Return the (X, Y) coordinate for the center point of the cell that contains the specified text.  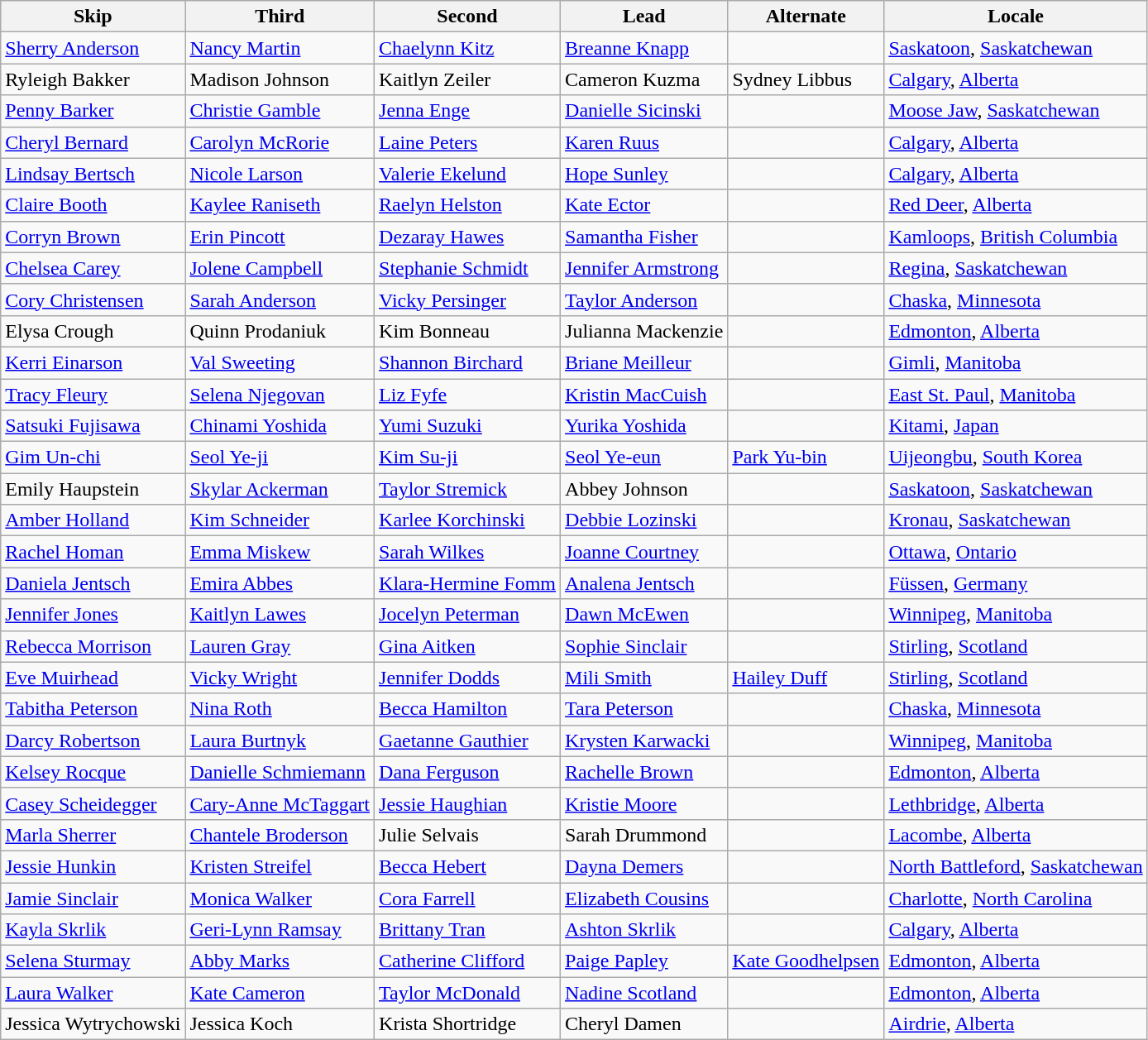
Moose Jaw, Saskatchewan (1016, 111)
Kristin MacCuish (644, 395)
Selena Njegovan (280, 395)
Raelyn Helston (468, 205)
Kamloops, British Columbia (1016, 237)
Eve Muirhead (93, 678)
Hope Sunley (644, 174)
Kelsey Rocque (93, 772)
Uijeongbu, South Korea (1016, 458)
Emma Miskew (280, 552)
Sarah Drummond (644, 835)
Karlee Korchinski (468, 520)
East St. Paul, Manitoba (1016, 395)
Skip (93, 17)
Emira Abbes (280, 583)
Füssen, Germany (1016, 583)
Kaylee Raniseth (280, 205)
Dayna Demers (644, 866)
Third (280, 17)
Jennifer Armstrong (644, 268)
Yurika Yoshida (644, 426)
Julianna Mackenzie (644, 331)
Shannon Birchard (468, 362)
Second (468, 17)
Jessica Koch (280, 1024)
Charlotte, North Carolina (1016, 898)
Regina, Saskatchewan (1016, 268)
Tabitha Peterson (93, 709)
Kerri Einarson (93, 362)
Lindsay Bertsch (93, 174)
Danielle Schmiemann (280, 772)
Taylor Stremick (468, 489)
Sherry Anderson (93, 48)
Cary-Anne McTaggart (280, 803)
Madison Johnson (280, 79)
Rachel Homan (93, 552)
Brittany Tran (468, 930)
Krista Shortridge (468, 1024)
Vicky Persinger (468, 300)
Quinn Prodaniuk (280, 331)
Kayla Skrlik (93, 930)
Jennifer Dodds (468, 678)
Gimli, Manitoba (1016, 362)
Rachelle Brown (644, 772)
Danielle Sicinski (644, 111)
Klara-Hermine Fomm (468, 583)
Krysten Karwacki (644, 740)
Laura Burtnyk (280, 740)
Chinami Yoshida (280, 426)
Rebecca Morrison (93, 646)
Taylor McDonald (468, 993)
Kate Goodhelpsen (806, 961)
Kate Cameron (280, 993)
Joanne Courtney (644, 552)
Lauren Gray (280, 646)
Penny Barker (93, 111)
Jessie Hunkin (93, 866)
Chelsea Carey (93, 268)
Abbey Johnson (644, 489)
Nadine Scotland (644, 993)
Nina Roth (280, 709)
Airdrie, Alberta (1016, 1024)
Yumi Suzuki (468, 426)
Lacombe, Alberta (1016, 835)
Emily Haupstein (93, 489)
Lethbridge, Alberta (1016, 803)
Dezaray Hawes (468, 237)
Briane Meilleur (644, 362)
Sydney Libbus (806, 79)
Tracy Fleury (93, 395)
Jocelyn Peterman (468, 615)
Erin Pincott (280, 237)
Cora Farrell (468, 898)
Vicky Wright (280, 678)
Jolene Campbell (280, 268)
Kaitlyn Zeiler (468, 79)
Nancy Martin (280, 48)
Becca Hebert (468, 866)
Hailey Duff (806, 678)
Kronau, Saskatchewan (1016, 520)
Paige Papley (644, 961)
Kitami, Japan (1016, 426)
Kaitlyn Lawes (280, 615)
Karen Ruus (644, 142)
Sophie Sinclair (644, 646)
Corryn Brown (93, 237)
Abby Marks (280, 961)
Dawn McEwen (644, 615)
Gaetanne Gauthier (468, 740)
Cheryl Bernard (93, 142)
Carolyn McRorie (280, 142)
Jamie Sinclair (93, 898)
Skylar Ackerman (280, 489)
Kristen Streifel (280, 866)
Red Deer, Alberta (1016, 205)
Selena Sturmay (93, 961)
Becca Hamilton (468, 709)
Stephanie Schmidt (468, 268)
Liz Fyfe (468, 395)
Sarah Anderson (280, 300)
Casey Scheidegger (93, 803)
Seol Ye-eun (644, 458)
Kate Ector (644, 205)
Catherine Clifford (468, 961)
Ashton Skrlik (644, 930)
Nicole Larson (280, 174)
Jenna Enge (468, 111)
Locale (1016, 17)
Jessica Wytrychowski (93, 1024)
Jessie Haughian (468, 803)
Monica Walker (280, 898)
Cory Christensen (93, 300)
Val Sweeting (280, 362)
Gim Un-chi (93, 458)
Tara Peterson (644, 709)
Samantha Fisher (644, 237)
Taylor Anderson (644, 300)
Amber Holland (93, 520)
North Battleford, Saskatchewan (1016, 866)
Daniela Jentsch (93, 583)
Jennifer Jones (93, 615)
Satsuki Fujisawa (93, 426)
Geri-Lynn Ramsay (280, 930)
Ryleigh Bakker (93, 79)
Laura Walker (93, 993)
Cheryl Damen (644, 1024)
Dana Ferguson (468, 772)
Elysa Crough (93, 331)
Seol Ye-ji (280, 458)
Elizabeth Cousins (644, 898)
Julie Selvais (468, 835)
Kim Su-ji (468, 458)
Ottawa, Ontario (1016, 552)
Kim Schneider (280, 520)
Mili Smith (644, 678)
Breanne Knapp (644, 48)
Lead (644, 17)
Chantele Broderson (280, 835)
Cameron Kuzma (644, 79)
Park Yu-bin (806, 458)
Darcy Robertson (93, 740)
Kristie Moore (644, 803)
Sarah Wilkes (468, 552)
Laine Peters (468, 142)
Valerie Ekelund (468, 174)
Marla Sherrer (93, 835)
Chaelynn Kitz (468, 48)
Alternate (806, 17)
Analena Jentsch (644, 583)
Claire Booth (93, 205)
Gina Aitken (468, 646)
Debbie Lozinski (644, 520)
Kim Bonneau (468, 331)
Christie Gamble (280, 111)
